Provide the [x, y] coordinate of the cell's center where the given text is located.  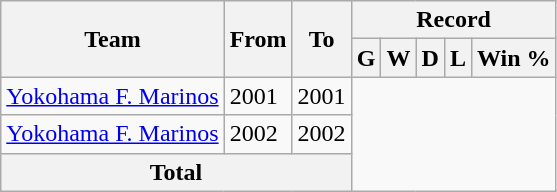
Record [454, 20]
Win % [514, 58]
To [322, 39]
G [366, 58]
D [430, 58]
W [398, 58]
From [258, 39]
Team [112, 39]
L [458, 58]
Total [176, 172]
